Pinpoint the cell where the given text exists, returning its [X, Y] midpoint coordinate. 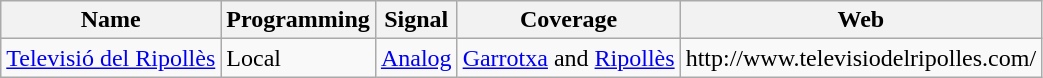
http://www.televisiodelripolles.com/ [860, 58]
Web [860, 20]
Coverage [568, 20]
Programming [298, 20]
Local [298, 58]
Name [111, 20]
Signal [416, 20]
Televisió del Ripollès [111, 58]
Analog [416, 58]
Garrotxa and Ripollès [568, 58]
